Pinpoint the cell where the given text exists, returning its [X, Y] midpoint coordinate. 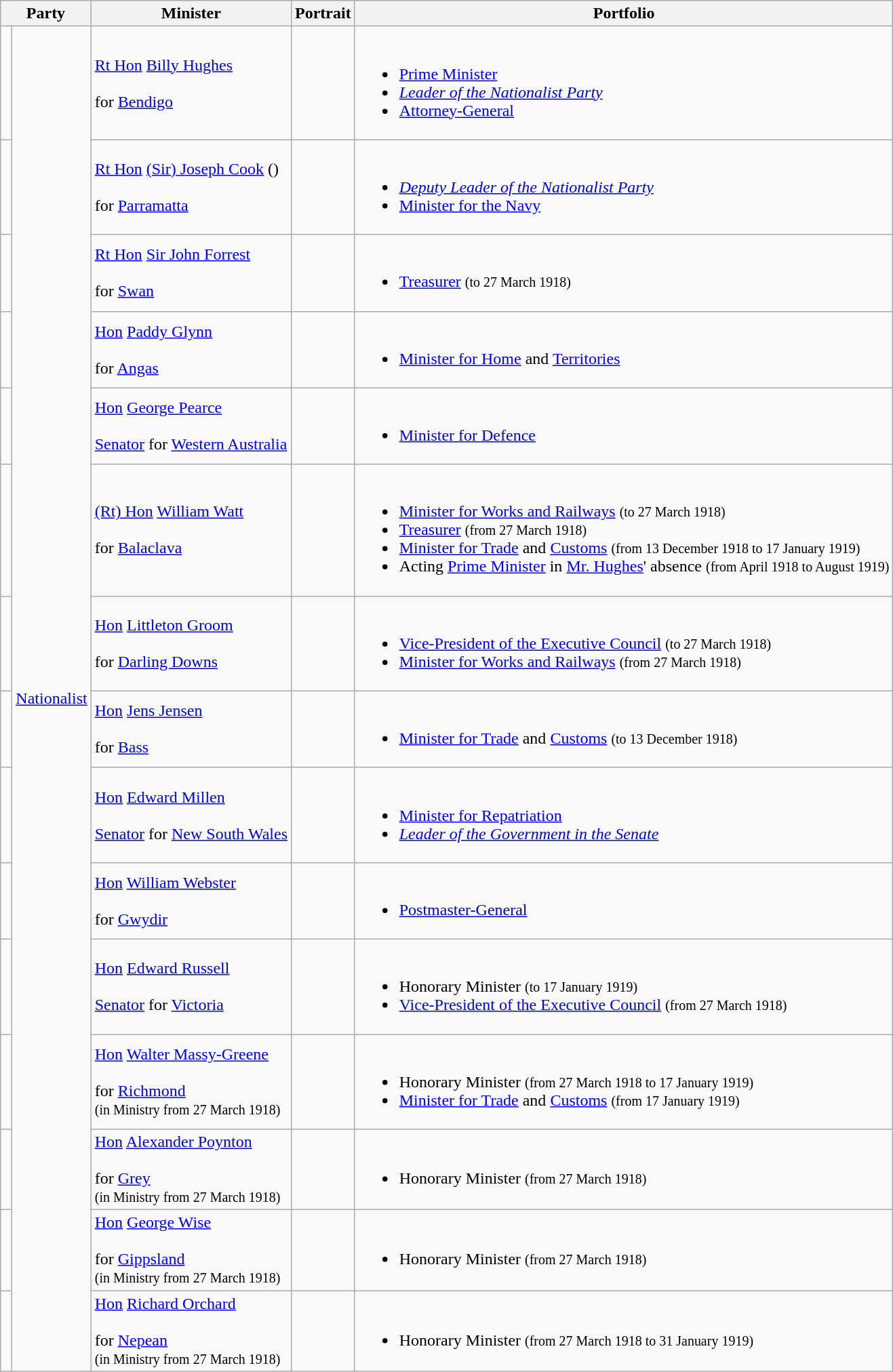
Vice-President of the Executive Council (to 27 March 1918)Minister for Works and Railways (from 27 March 1918) [624, 643]
(Rt) Hon William Watt for Balaclava [191, 530]
Hon Richard Orchard for Nepean (in Ministry from 27 March 1918) [191, 1331]
Hon William Webster for Gwydir [191, 900]
Hon George Pearce Senator for Western Australia [191, 426]
Hon George Wise for Gippsland (in Ministry from 27 March 1918) [191, 1250]
Hon Edward Russell Senator for Victoria [191, 986]
Party [46, 14]
Hon Jens Jensen for Bass [191, 729]
Hon Walter Massy-Greene for Richmond (in Ministry from 27 March 1918) [191, 1082]
Minister for Home and Territories [624, 350]
Prime MinisterLeader of the Nationalist PartyAttorney-General [624, 83]
Treasurer (to 27 March 1918) [624, 273]
Hon Littleton Groom for Darling Downs [191, 643]
Nationalist [52, 699]
Honorary Minister (to 17 January 1919)Vice-President of the Executive Council (from 27 March 1918) [624, 986]
Portrait [323, 14]
Postmaster-General [624, 900]
Rt Hon Billy Hughes for Bendigo [191, 83]
Minister for Defence [624, 426]
Hon Alexander Poynton for Grey (in Ministry from 27 March 1918) [191, 1170]
Hon Edward Millen Senator for New South Wales [191, 815]
Minister [191, 14]
Portfolio [624, 14]
Rt Hon (Sir) Joseph Cook () for Parramatta [191, 187]
Minister for Trade and Customs (to 13 December 1918) [624, 729]
Minister for RepatriationLeader of the Government in the Senate [624, 815]
Hon Paddy Glynn for Angas [191, 350]
Rt Hon Sir John Forrest for Swan [191, 273]
Deputy Leader of the Nationalist PartyMinister for the Navy [624, 187]
Honorary Minister (from 27 March 1918 to 17 January 1919)Minister for Trade and Customs (from 17 January 1919) [624, 1082]
Honorary Minister (from 27 March 1918 to 31 January 1919) [624, 1331]
